Determine the (X, Y) coordinate at the center of the cell enclosing the given text.  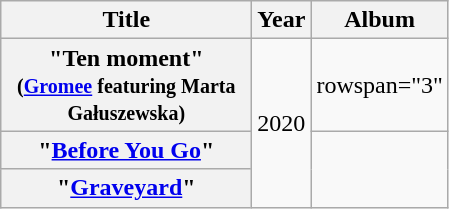
rowspan="3" (380, 85)
"Ten moment"(Gromee featuring Marta Gałuszewska) (126, 85)
"Graveyard" (126, 188)
2020 (282, 123)
Title (126, 20)
"Before You Go" (126, 150)
Album (380, 20)
Year (282, 20)
